Detect which cell encompasses the target text, then output its (x, y) center coordinate. 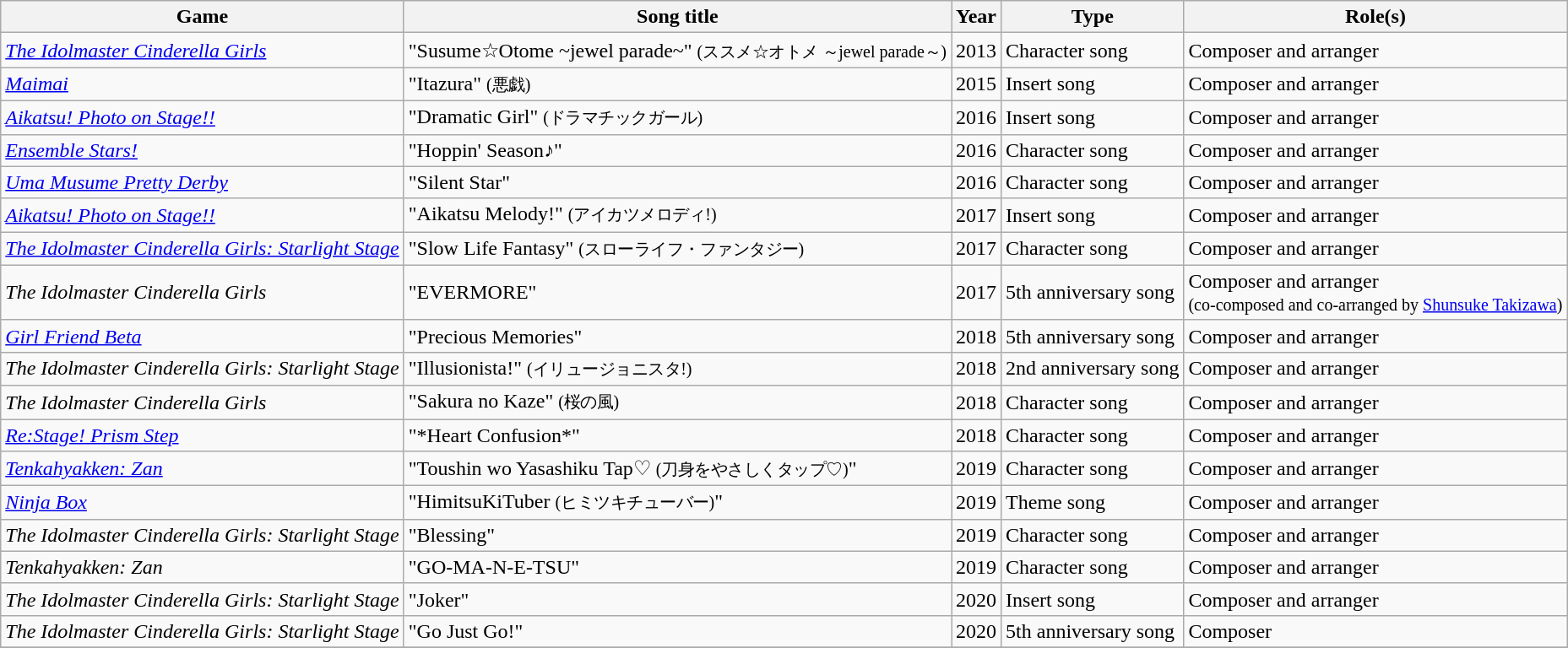
"Aikatsu Melody!" (アイカツメロディ!) (677, 215)
"Toushin wo Yasashiku Tap♡ (刀身をやさしくタップ♡)" (677, 469)
2013 (976, 51)
"Blessing" (677, 535)
"Sakura no Kaze" (桜の風) (677, 402)
Maimai (203, 84)
Theme song (1093, 503)
Re:Stage! Prism Step (203, 435)
"Joker" (677, 599)
"Susume☆Otome ~jewel parade~" (ススメ☆オトメ ～jewel parade～) (677, 51)
Uma Musume Pretty Derby (203, 182)
"Illusionista!" (イリュージョニスタ!) (677, 369)
"EVERMORE" (677, 292)
"GO-MA-N-E-TSU" (677, 567)
"Go Just Go!" (677, 631)
2015 (976, 84)
Ninja Box (203, 503)
Composer and arranger(co-composed and co-arranged by Shunsuke Takizawa) (1375, 292)
Ensemble Stars! (203, 150)
"Slow Life Fantasy" (スローライフ・ファンタジー) (677, 249)
Girl Friend Beta (203, 336)
Role(s) (1375, 17)
"Precious Memories" (677, 336)
"Itazura" (悪戯) (677, 84)
"*Heart Confusion*" (677, 435)
"Dramatic Girl" (ドラマチックガール) (677, 117)
2nd anniversary song (1093, 369)
"Silent Star" (677, 182)
Year (976, 17)
Composer (1375, 631)
Type (1093, 17)
Song title (677, 17)
Game (203, 17)
"HimitsuKiTuber (ヒミツキチューバー)" (677, 503)
"Hoppin' Season♪" (677, 150)
